Search for the cell housing the specified text and yield its [x, y] center coordinate. 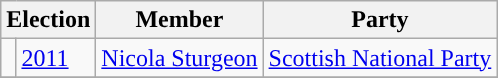
Scottish National Party [380, 58]
Member [180, 20]
Party [380, 20]
Election [48, 20]
2011 [56, 58]
Nicola Sturgeon [180, 58]
